Determine the [X, Y] coordinate at the center of the cell enclosing the given text.  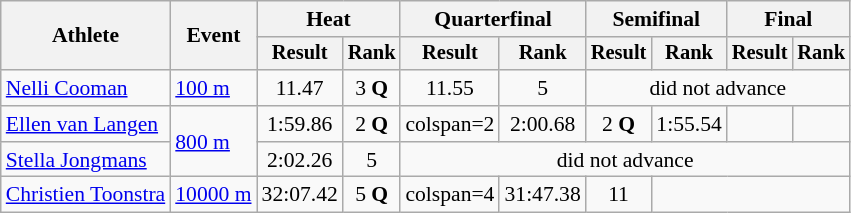
Athlete [86, 36]
Final [788, 19]
11.55 [450, 88]
2:02.26 [300, 160]
100 m [213, 88]
32:07.42 [300, 195]
Stella Jongmans [86, 160]
Christien Toonstra [86, 195]
10000 m [213, 195]
Quarterfinal [492, 19]
1:59.86 [300, 124]
colspan=2 [450, 124]
colspan=4 [450, 195]
5 Q [372, 195]
Ellen van Langen [86, 124]
3 Q [372, 88]
11.47 [300, 88]
Nelli Cooman [86, 88]
2:00.68 [542, 124]
Semifinal [656, 19]
31:47.38 [542, 195]
11 [619, 195]
Heat [329, 19]
1:55.54 [688, 124]
Event [213, 36]
800 m [213, 142]
